Output the [X, Y] coordinate of the center of the cell containing the given text.  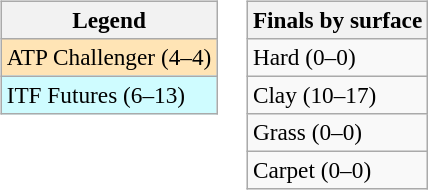
Finals by surface [337, 20]
Legend [108, 20]
ITF Futures (6–13) [108, 95]
Clay (10–17) [337, 95]
Hard (0–0) [337, 57]
ATP Challenger (4–4) [108, 57]
Carpet (0–0) [337, 171]
Grass (0–0) [337, 133]
